Output the (X, Y) coordinate of the center of the cell containing the given text.  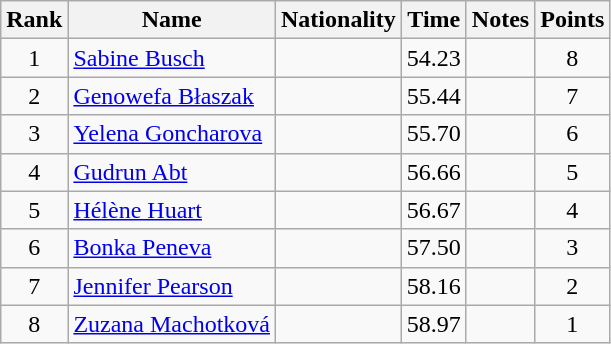
58.16 (434, 286)
Sabine Busch (172, 58)
56.67 (434, 210)
Points (572, 20)
54.23 (434, 58)
55.44 (434, 96)
Name (172, 20)
Hélène Huart (172, 210)
Rank (34, 20)
57.50 (434, 248)
Notes (500, 20)
56.66 (434, 172)
58.97 (434, 324)
55.70 (434, 134)
Gudrun Abt (172, 172)
Bonka Peneva (172, 248)
Yelena Goncharova (172, 134)
Nationality (339, 20)
Jennifer Pearson (172, 286)
Genowefa Błaszak (172, 96)
Zuzana Machotková (172, 324)
Time (434, 20)
